Return (x, y) of the center of cell containing provided text 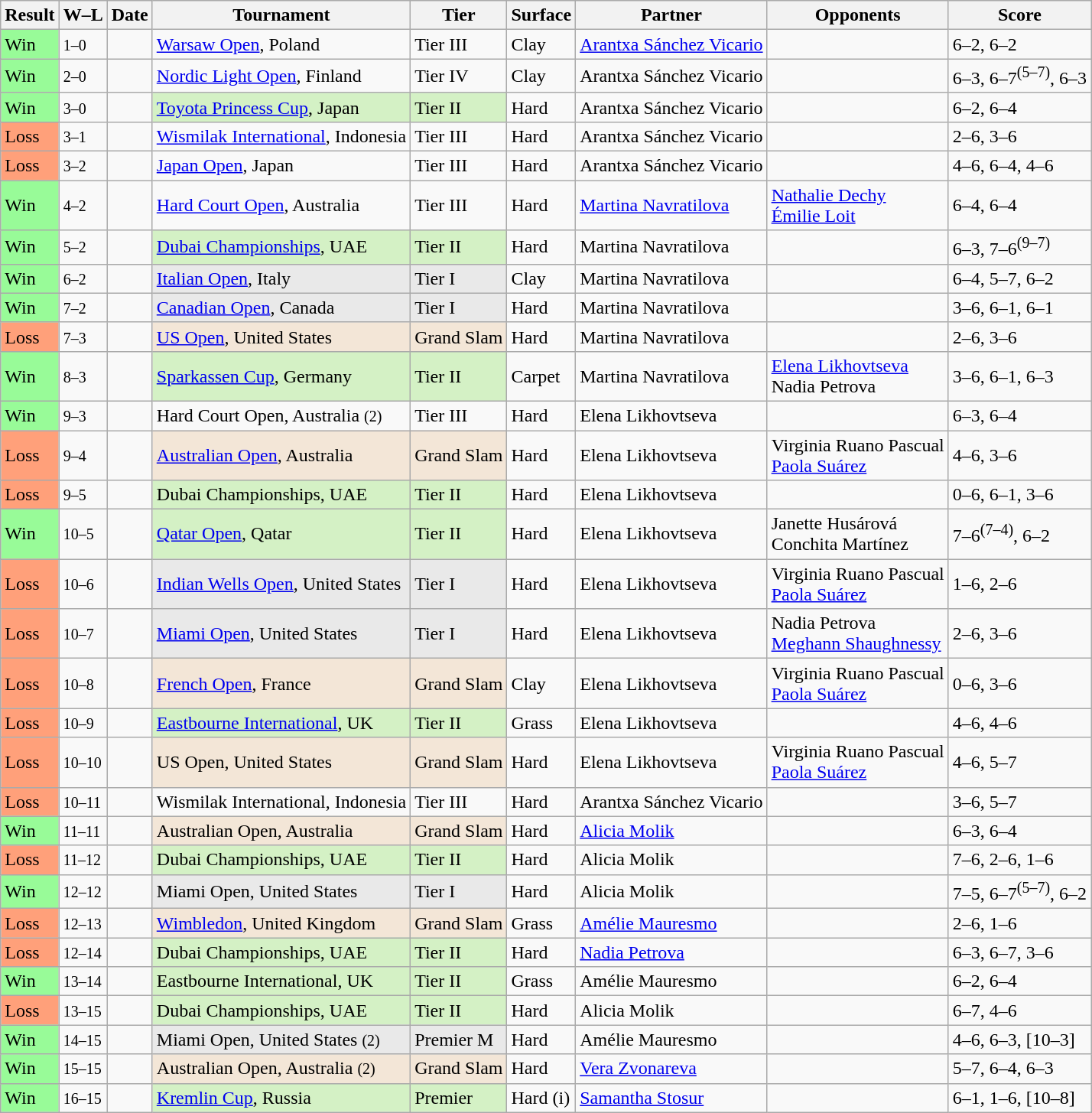
4–6, 5–7 (1019, 762)
4–2 (83, 205)
6–1, 1–6, [10–8] (1019, 1098)
Qatar Open, Qatar (281, 534)
6–7, 4–6 (1019, 1010)
14–15 (83, 1040)
Miami Open, United States (2) (281, 1040)
Nordic Light Open, Finland (281, 76)
0–6, 3–6 (1019, 684)
Result (30, 15)
Tier (459, 15)
Nadia Petrova (671, 952)
1–6, 2–6 (1019, 584)
10–8 (83, 684)
3–6, 6–1, 6–1 (1019, 308)
13–15 (83, 1010)
Wimbledon, United Kingdom (281, 923)
10–11 (83, 802)
Tournament (281, 15)
Australian Open, Australia (2) (281, 1069)
3–6, 6–1, 6–3 (1019, 376)
10–6 (83, 584)
15–15 (83, 1069)
6–3, 7–6(9–7) (1019, 248)
Canadian Open, Canada (281, 308)
9–4 (83, 456)
Elena Likhovtseva Nadia Petrova (858, 376)
5–7, 6–4, 6–3 (1019, 1069)
Carpet (541, 376)
French Open, France (281, 684)
Indian Wells Open, United States (281, 584)
Premier M (459, 1040)
1–0 (83, 44)
8–3 (83, 376)
Partner (671, 15)
Toyota Princess Cup, Japan (281, 107)
Samantha Stosur (671, 1098)
16–15 (83, 1098)
Hard Court Open, Australia (2) (281, 415)
Nathalie Dechy Émilie Loit (858, 205)
Hard Court Open, Australia (281, 205)
2–0 (83, 76)
7–2 (83, 308)
6–4, 6–4 (1019, 205)
Sparkassen Cup, Germany (281, 376)
Surface (541, 15)
13–14 (83, 981)
10–5 (83, 534)
4–6, 4–6 (1019, 723)
10–9 (83, 723)
4–6, 6–3, [10–3] (1019, 1040)
Vera Zvonareva (671, 1069)
6–3, 6–7, 3–6 (1019, 952)
5–2 (83, 248)
0–6, 6–1, 3–6 (1019, 495)
4–6, 3–6 (1019, 456)
W–L (83, 15)
7–6(7–4), 6–2 (1019, 534)
3–2 (83, 166)
10–7 (83, 633)
12–12 (83, 892)
6–4, 5–7, 6–2 (1019, 278)
9–3 (83, 415)
3–0 (83, 107)
Janette Husárová Conchita Martínez (858, 534)
Nadia Petrova Meghann Shaughnessy (858, 633)
3–1 (83, 136)
7–3 (83, 337)
11–12 (83, 860)
10–10 (83, 762)
11–11 (83, 831)
Kremlin Cup, Russia (281, 1098)
Score (1019, 15)
12–13 (83, 923)
Italian Open, Italy (281, 278)
6–2, 6–2 (1019, 44)
Japan Open, Japan (281, 166)
12–14 (83, 952)
Premier (459, 1098)
Opponents (858, 15)
7–5, 6–7(5–7), 6–2 (1019, 892)
Warsaw Open, Poland (281, 44)
4–6, 6–4, 4–6 (1019, 166)
Tier IV (459, 76)
6–3, 6–7(5–7), 6–3 (1019, 76)
Hard (i) (541, 1098)
Date (130, 15)
7–6, 2–6, 1–6 (1019, 860)
6–2 (83, 278)
2–6, 1–6 (1019, 923)
9–5 (83, 495)
3–6, 5–7 (1019, 802)
